For the text-containing cell, return its midpoint in [X, Y] coordinate format. 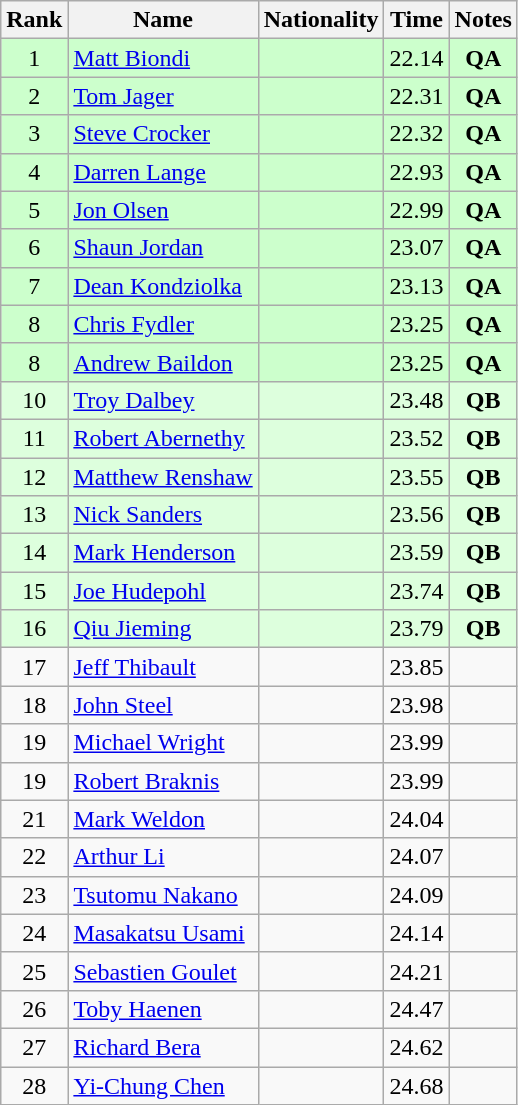
Richard Bera [163, 1047]
24.21 [416, 971]
23.85 [416, 667]
Masakatsu Usami [163, 933]
26 [34, 1009]
Rank [34, 20]
22.93 [416, 172]
Jeff Thibault [163, 667]
22.14 [416, 58]
Andrew Baildon [163, 362]
Troy Dalbey [163, 400]
Dean Kondziolka [163, 286]
16 [34, 629]
27 [34, 1047]
Name [163, 20]
28 [34, 1085]
23.48 [416, 400]
Tsutomu Nakano [163, 895]
3 [34, 134]
17 [34, 667]
24 [34, 933]
24.47 [416, 1009]
23 [34, 895]
Tom Jager [163, 96]
Matt Biondi [163, 58]
7 [34, 286]
Nationality [321, 20]
Qiu Jieming [163, 629]
Darren Lange [163, 172]
25 [34, 971]
Mark Weldon [163, 819]
23.07 [416, 248]
11 [34, 438]
Steve Crocker [163, 134]
John Steel [163, 705]
Notes [483, 20]
23.74 [416, 591]
22.32 [416, 134]
24.62 [416, 1047]
Robert Braknis [163, 781]
23.59 [416, 553]
5 [34, 210]
Chris Fydler [163, 324]
22.99 [416, 210]
18 [34, 705]
21 [34, 819]
Sebastien Goulet [163, 971]
23.98 [416, 705]
Nick Sanders [163, 515]
24.09 [416, 895]
Shaun Jordan [163, 248]
1 [34, 58]
Robert Abernethy [163, 438]
2 [34, 96]
22.31 [416, 96]
14 [34, 553]
Matthew Renshaw [163, 477]
10 [34, 400]
Time [416, 20]
23.79 [416, 629]
24.07 [416, 857]
24.04 [416, 819]
Michael Wright [163, 743]
23.13 [416, 286]
24.68 [416, 1085]
6 [34, 248]
23.56 [416, 515]
Toby Haenen [163, 1009]
4 [34, 172]
22 [34, 857]
Mark Henderson [163, 553]
24.14 [416, 933]
Joe Hudepohl [163, 591]
Arthur Li [163, 857]
15 [34, 591]
Yi-Chung Chen [163, 1085]
12 [34, 477]
23.52 [416, 438]
23.55 [416, 477]
Jon Olsen [163, 210]
13 [34, 515]
